Find where the given text appears and provide that cell's center as (X, Y) coordinate. 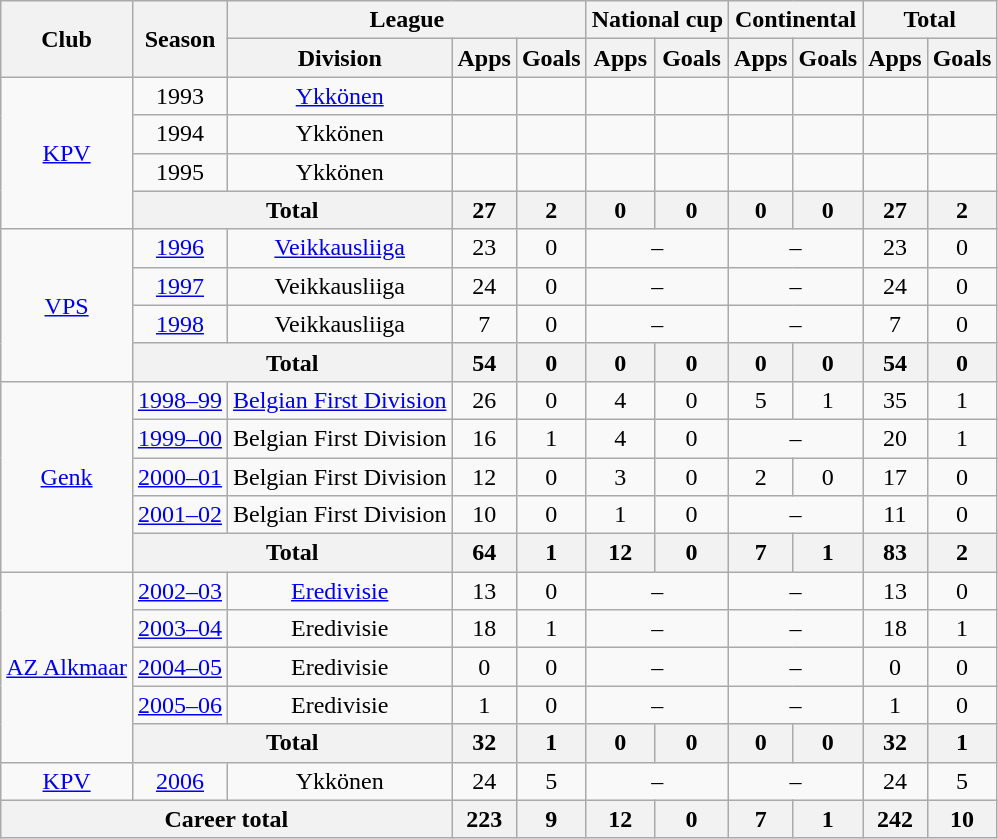
League (408, 20)
16 (484, 438)
26 (484, 400)
1995 (180, 172)
1998–99 (180, 400)
64 (484, 553)
Club (67, 39)
1996 (180, 248)
VPS (67, 305)
1994 (180, 134)
223 (484, 819)
1997 (180, 286)
2006 (180, 781)
2000–01 (180, 477)
2001–02 (180, 515)
17 (895, 477)
National cup (657, 20)
35 (895, 400)
3 (620, 477)
83 (895, 553)
AZ Alkmaar (67, 667)
2005–06 (180, 705)
2003–04 (180, 629)
Genk (67, 476)
20 (895, 438)
Career total (226, 819)
Season (180, 39)
1993 (180, 96)
1999–00 (180, 438)
Continental (796, 20)
2004–05 (180, 667)
11 (895, 515)
Division (340, 58)
9 (551, 819)
1998 (180, 324)
242 (895, 819)
2002–03 (180, 591)
